Output the [X, Y] coordinate of the center of the cell containing the given text.  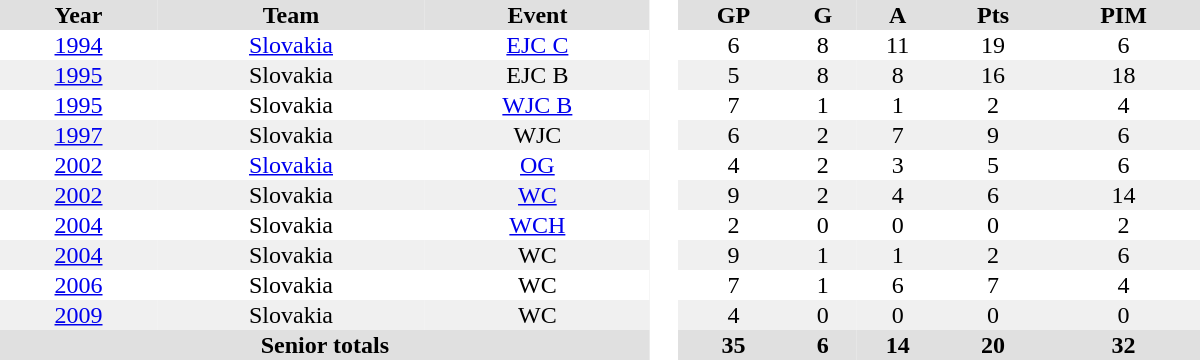
WCH [538, 225]
WJC B [538, 105]
32 [1124, 345]
16 [993, 75]
Event [538, 15]
EJC C [538, 45]
A [898, 15]
OG [538, 165]
3 [898, 165]
Senior totals [325, 345]
PIM [1124, 15]
1997 [78, 135]
Pts [993, 15]
WJC [538, 135]
35 [733, 345]
G [822, 15]
20 [993, 345]
Team [291, 15]
18 [1124, 75]
EJC B [538, 75]
2009 [78, 315]
11 [898, 45]
1994 [78, 45]
Year [78, 15]
2006 [78, 285]
19 [993, 45]
GP [733, 15]
